Determine the (x, y) coordinate at the center of the cell enclosing the given text.  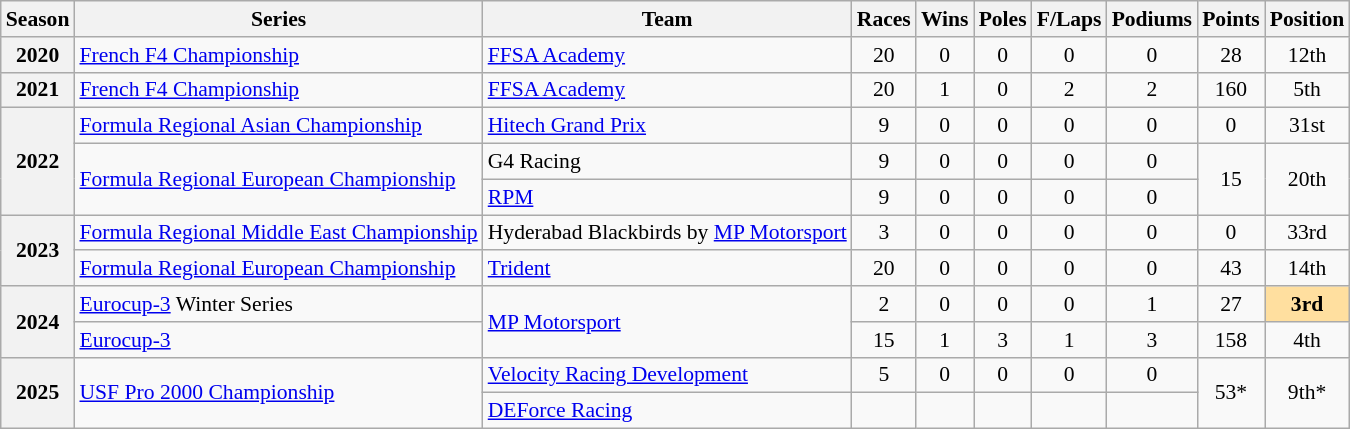
43 (1231, 269)
Poles (1003, 19)
31st (1307, 126)
Points (1231, 19)
160 (1231, 90)
28 (1231, 55)
Formula Regional Middle East Championship (278, 233)
2024 (38, 322)
2020 (38, 55)
2022 (38, 162)
Eurocup-3 Winter Series (278, 304)
20th (1307, 180)
Series (278, 19)
Position (1307, 19)
2021 (38, 90)
33rd (1307, 233)
Podiums (1152, 19)
Hyderabad Blackbirds by MP Motorsport (668, 233)
12th (1307, 55)
USF Pro 2000 Championship (278, 392)
Velocity Racing Development (668, 375)
4th (1307, 340)
14th (1307, 269)
27 (1231, 304)
Hitech Grand Prix (668, 126)
5 (884, 375)
Team (668, 19)
Wins (945, 19)
F/Laps (1070, 19)
3rd (1307, 304)
158 (1231, 340)
Trident (668, 269)
2023 (38, 250)
Eurocup-3 (278, 340)
2025 (38, 392)
53* (1231, 392)
MP Motorsport (668, 322)
G4 Racing (668, 162)
Season (38, 19)
5th (1307, 90)
9th* (1307, 392)
Races (884, 19)
RPM (668, 197)
Formula Regional Asian Championship (278, 126)
DEForce Racing (668, 411)
